Locate the cell with the specified text and output its [X, Y] center coordinate. 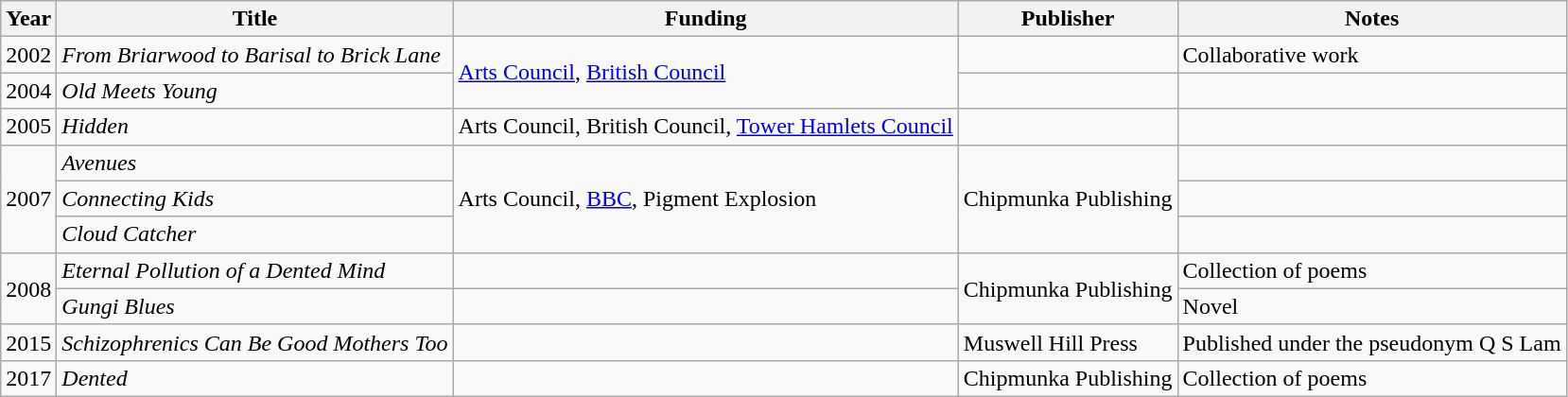
Connecting Kids [255, 198]
Cloud Catcher [255, 234]
Arts Council, BBC, Pigment Explosion [706, 198]
Funding [706, 19]
Novel [1371, 306]
2015 [28, 342]
Avenues [255, 163]
2007 [28, 198]
Publisher [1068, 19]
Arts Council, British Council [706, 73]
Gungi Blues [255, 306]
Old Meets Young [255, 91]
Eternal Pollution of a Dented Mind [255, 270]
Muswell Hill Press [1068, 342]
Notes [1371, 19]
Title [255, 19]
2017 [28, 378]
Collaborative work [1371, 55]
2002 [28, 55]
2005 [28, 127]
Published under the pseudonym Q S Lam [1371, 342]
Year [28, 19]
2004 [28, 91]
Schizophrenics Can Be Good Mothers Too [255, 342]
Dented [255, 378]
Arts Council, British Council, Tower Hamlets Council [706, 127]
Hidden [255, 127]
From Briarwood to Barisal to Brick Lane [255, 55]
2008 [28, 288]
